Search for the cell housing the specified text and yield its [x, y] center coordinate. 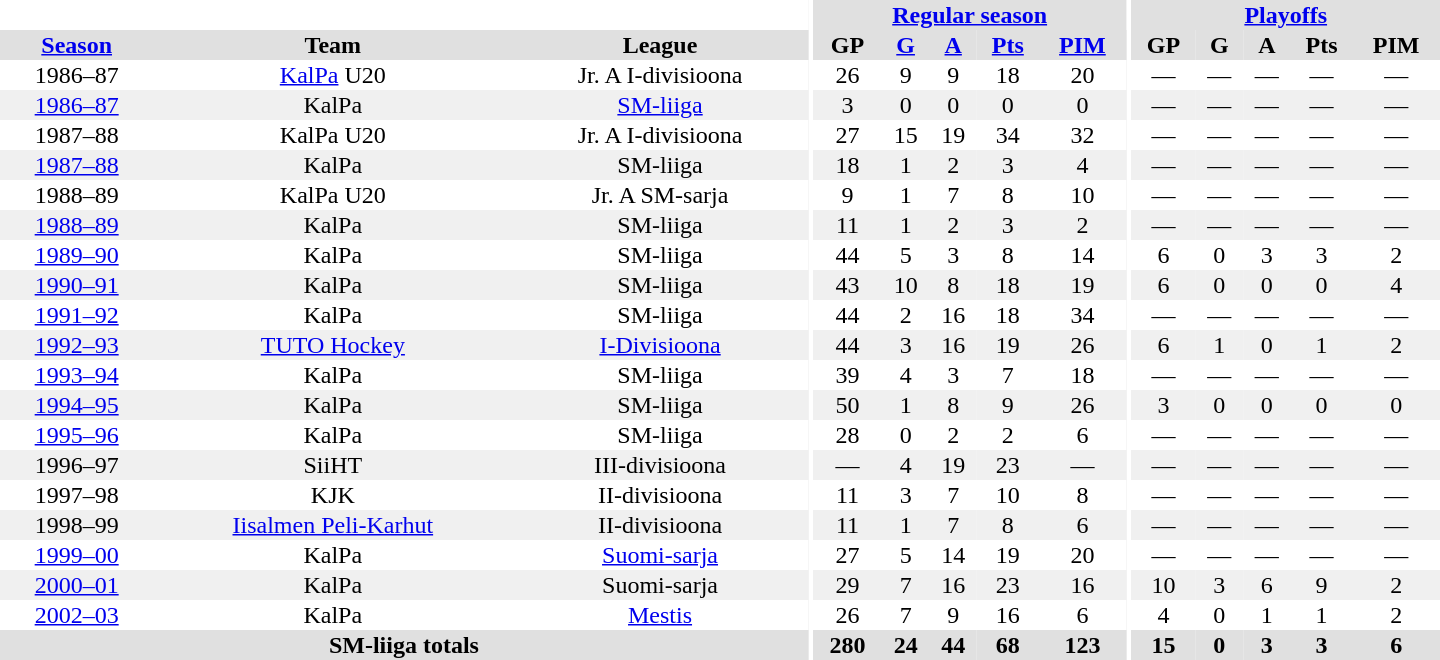
I-Divisioona [660, 345]
1997–98 [76, 495]
League [660, 45]
1992–93 [76, 345]
29 [848, 585]
32 [1083, 135]
1995–96 [76, 435]
SM-liiga totals [404, 645]
1990–91 [76, 285]
Team [332, 45]
1999–00 [76, 555]
III-divisioona [660, 465]
Iisalmen Peli-Karhut [332, 525]
KJK [332, 495]
2000–01 [76, 585]
68 [1008, 645]
280 [848, 645]
1994–95 [76, 405]
Playoffs [1286, 15]
Mestis [660, 615]
28 [848, 435]
SiiHT [332, 465]
1991–92 [76, 315]
1996–97 [76, 465]
43 [848, 285]
24 [906, 645]
39 [848, 375]
1989–90 [76, 255]
2002–03 [76, 615]
1998–99 [76, 525]
Regular season [970, 15]
Jr. A SM-sarja [660, 195]
TUTO Hockey [332, 345]
1993–94 [76, 375]
Season [76, 45]
50 [848, 405]
123 [1083, 645]
